Search for the cell housing the specified text and yield its (X, Y) center coordinate. 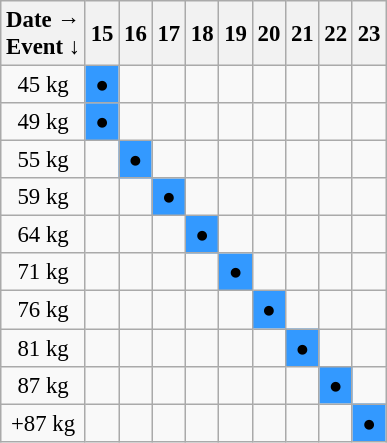
20 (268, 34)
23 (368, 34)
15 (102, 34)
18 (202, 34)
59 kg (44, 197)
22 (336, 34)
55 kg (44, 160)
Date →Event ↓ (44, 34)
17 (168, 34)
71 kg (44, 273)
64 kg (44, 235)
+87 kg (44, 423)
76 kg (44, 310)
45 kg (44, 85)
81 kg (44, 348)
21 (302, 34)
16 (136, 34)
49 kg (44, 122)
19 (236, 34)
87 kg (44, 385)
